From the cell containing the given text, extract its center point as (x, y) coordinate. 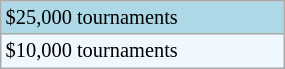
$10,000 tournaments (142, 51)
$25,000 tournaments (142, 17)
